Return [x, y] of the center of cell containing provided text 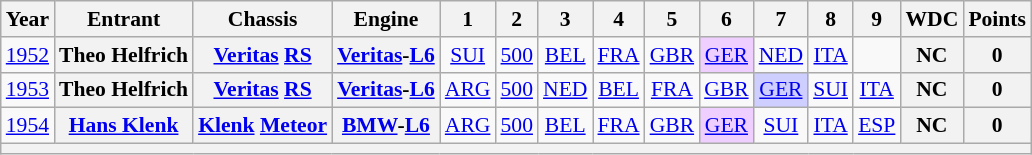
1 [468, 19]
2 [516, 19]
Klenk Meteor [262, 126]
BMW-L6 [386, 126]
1952 [28, 55]
4 [618, 19]
7 [781, 19]
1954 [28, 126]
6 [726, 19]
9 [876, 19]
Entrant [124, 19]
1953 [28, 90]
Year [28, 19]
ESP [876, 126]
5 [672, 19]
Engine [386, 19]
3 [565, 19]
8 [830, 19]
WDC [932, 19]
Chassis [262, 19]
Points [997, 19]
Hans Klenk [124, 126]
